Scan for the cell matching the given text and deliver its [x, y] coordinate at center. 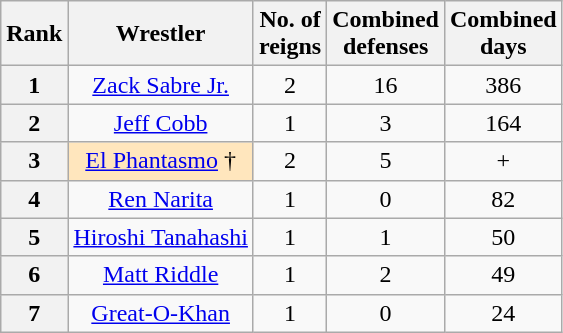
49 [503, 275]
6 [34, 275]
Wrestler [161, 34]
No. ofreigns [290, 34]
164 [503, 123]
Jeff Cobb [161, 123]
Hiroshi Tanahashi [161, 237]
Combineddays [503, 34]
Ren Narita [161, 199]
Rank [34, 34]
16 [386, 85]
386 [503, 85]
50 [503, 237]
Zack Sabre Jr. [161, 85]
Combineddefenses [386, 34]
82 [503, 199]
24 [503, 313]
4 [34, 199]
Great-O-Khan [161, 313]
7 [34, 313]
El Phantasmo † [161, 161]
Matt Riddle [161, 275]
+ [503, 161]
